From the cell containing the given text, extract its center point as [x, y] coordinate. 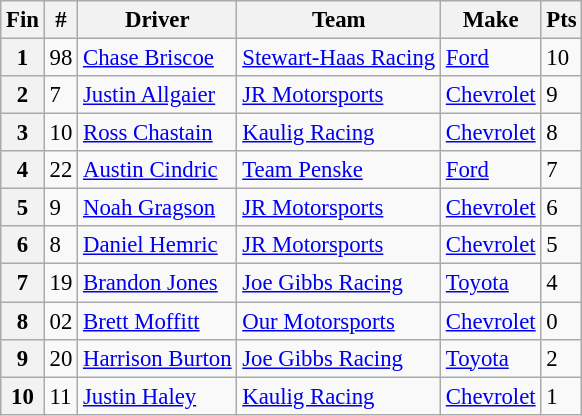
Austin Cindric [158, 170]
22 [60, 170]
Team Penske [339, 170]
Ross Chastain [158, 133]
Team [339, 20]
Stewart-Haas Racing [339, 58]
# [60, 20]
Brandon Jones [158, 283]
Justin Haley [158, 396]
3 [23, 133]
Pts [562, 20]
Make [491, 20]
Noah Gragson [158, 208]
19 [60, 283]
Brett Moffitt [158, 321]
Our Motorsports [339, 321]
11 [60, 396]
Daniel Hemric [158, 245]
98 [60, 58]
02 [60, 321]
Harrison Burton [158, 358]
0 [562, 321]
20 [60, 358]
Justin Allgaier [158, 95]
Chase Briscoe [158, 58]
Fin [23, 20]
Driver [158, 20]
